Determine the (x, y) coordinate at the center of the cell enclosing the given text.  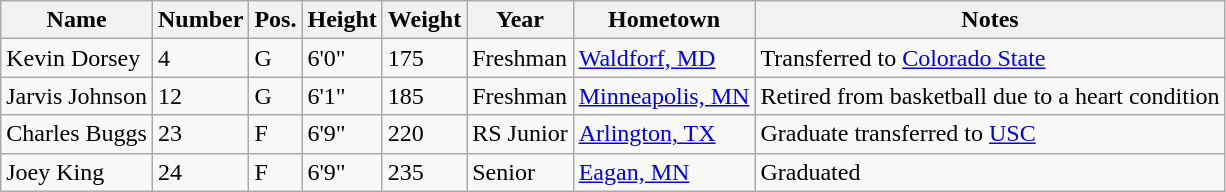
Jarvis Johnson (77, 96)
Joey King (77, 172)
23 (200, 134)
12 (200, 96)
Eagan, MN (664, 172)
Hometown (664, 20)
Minneapolis, MN (664, 96)
220 (424, 134)
Graduated (990, 172)
Transferred to Colorado State (990, 58)
6'1" (342, 96)
Charles Buggs (77, 134)
Kevin Dorsey (77, 58)
175 (424, 58)
Notes (990, 20)
Pos. (276, 20)
Weight (424, 20)
Waldforf, MD (664, 58)
Name (77, 20)
Senior (520, 172)
Year (520, 20)
185 (424, 96)
4 (200, 58)
24 (200, 172)
235 (424, 172)
6'0" (342, 58)
RS Junior (520, 134)
Retired from basketball due to a heart condition (990, 96)
Graduate transferred to USC (990, 134)
Number (200, 20)
Height (342, 20)
Arlington, TX (664, 134)
